Provide the [x, y] coordinate of the cell's center where the given text is located.  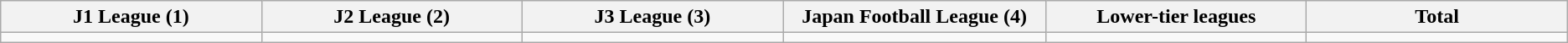
Total [1437, 17]
Lower-tier leagues [1176, 17]
J2 League (2) [392, 17]
J3 League (3) [652, 17]
J1 League (1) [131, 17]
Japan Football League (4) [914, 17]
